Return the [x, y] coordinate for the center point of the cell that contains the specified text.  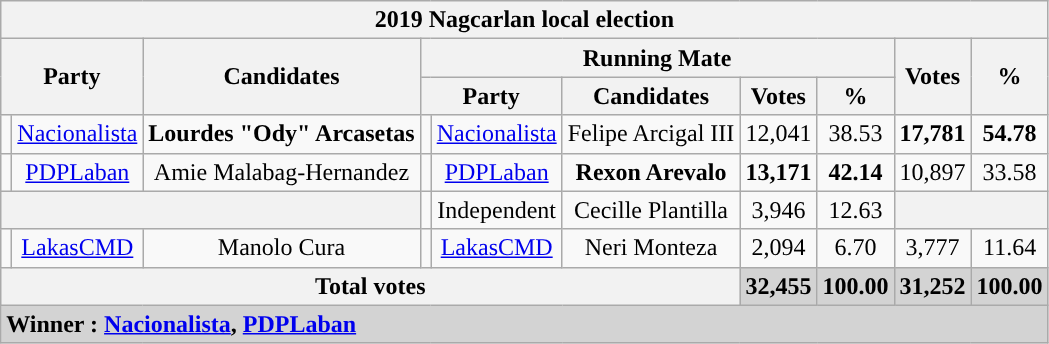
6.70 [856, 248]
Winner : Nacionalista, PDPLaban [524, 324]
31,252 [932, 286]
Independent [496, 210]
13,171 [778, 172]
12.63 [856, 210]
12,041 [778, 134]
2,094 [778, 248]
54.78 [1010, 134]
Cecille Plantilla [651, 210]
Neri Monteza [651, 248]
Felipe Arcigal III [651, 134]
Amie Malabag-Hernandez [282, 172]
10,897 [932, 172]
Lourdes "Ody" Arcasetas [282, 134]
Manolo Cura [282, 248]
3,777 [932, 248]
17,781 [932, 134]
11.64 [1010, 248]
Total votes [370, 286]
42.14 [856, 172]
2019 Nagcarlan local election [524, 20]
38.53 [856, 134]
32,455 [778, 286]
3,946 [778, 210]
Rexon Arevalo [651, 172]
Running Mate [657, 58]
33.58 [1010, 172]
